Detect which cell encompasses the target text, then output its (X, Y) center coordinate. 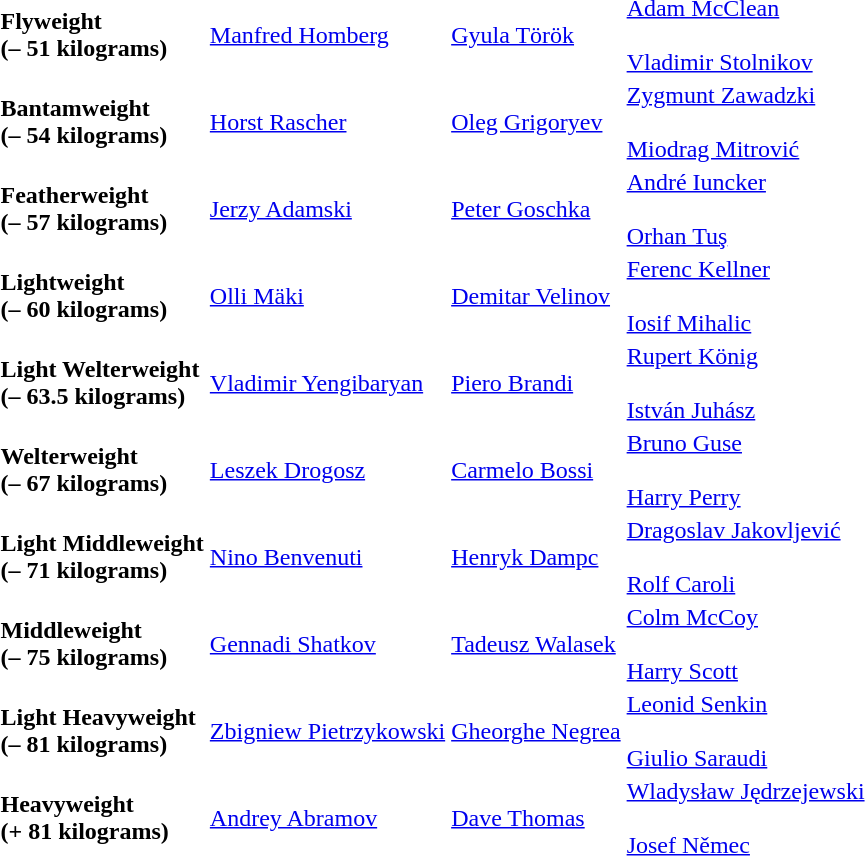
Gennadi Shatkov (327, 644)
Henryk Dampc (536, 557)
Jerzy Adamski (327, 209)
Carmelo Bossi (536, 470)
Piero Brandi (536, 383)
Vladimir Yengibaryan (327, 383)
Gheorghe Negrea (536, 731)
Nino Benvenuti (327, 557)
Olli Mäki (327, 296)
Zbigniew Pietrzykowski (327, 731)
Peter Goschka (536, 209)
Oleg Grigoryev (536, 122)
Leszek Drogosz (327, 470)
Demitar Velinov (536, 296)
Tadeusz Walasek (536, 644)
Horst Rascher (327, 122)
